Output the [x, y] coordinate of the center of the cell containing the given text.  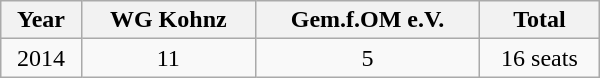
Total [540, 20]
WG Kohnz [168, 20]
5 [367, 58]
11 [168, 58]
2014 [41, 58]
16 seats [540, 58]
Year [41, 20]
Gem.f.OM e.V. [367, 20]
